Detect which cell encompasses the target text, then output its [X, Y] center coordinate. 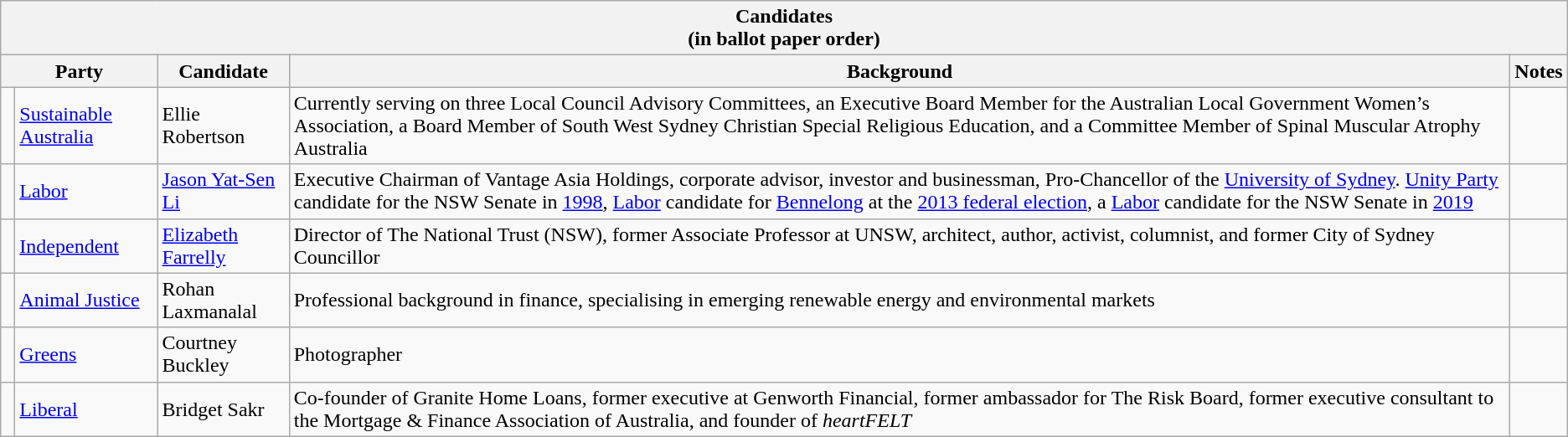
Photographer [900, 355]
Labor [86, 191]
Elizabeth Farrelly [223, 246]
Professional background in finance, specialising in emerging renewable energy and environmental markets [900, 300]
Liberal [86, 409]
Sustainable Australia [86, 126]
Candidates(in ballot paper order) [784, 28]
Courtney Buckley [223, 355]
Party [79, 71]
Animal Justice [86, 300]
Independent [86, 246]
Bridget Sakr [223, 409]
Ellie Robertson [223, 126]
Notes [1539, 71]
Candidate [223, 71]
Background [900, 71]
Greens [86, 355]
Jason Yat-Sen Li [223, 191]
Rohan Laxmanalal [223, 300]
